Identify which cell holds the provided text, then report its (X, Y) central coordinate. 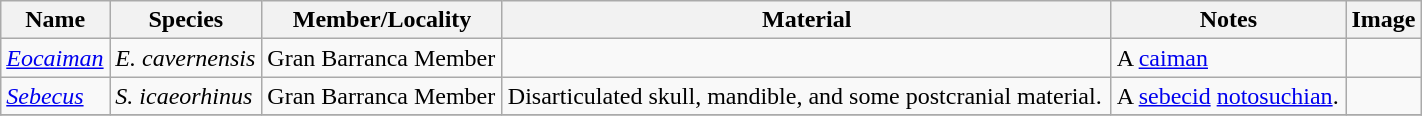
S. icaeorhinus (186, 96)
Image (1384, 20)
A sebecid notosuchian. (1228, 96)
Sebecus (56, 96)
Notes (1228, 20)
E. cavernensis (186, 58)
Disarticulated skull, mandible, and some postcranial material. (806, 96)
Species (186, 20)
Material (806, 20)
Member/Locality (382, 20)
A caiman (1228, 58)
Name (56, 20)
Eocaiman (56, 58)
